Search for the cell housing the specified text and yield its [x, y] center coordinate. 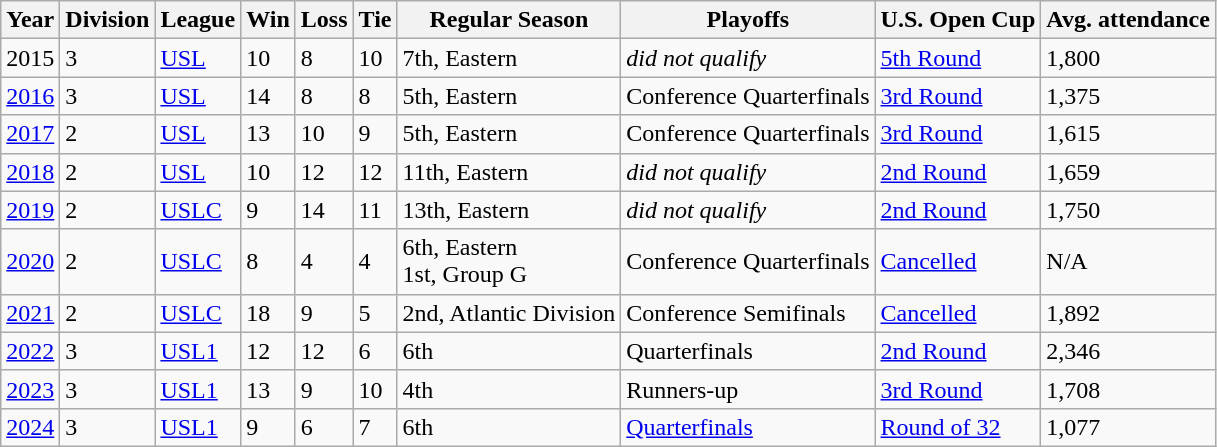
2019 [30, 210]
N/A [1128, 262]
2022 [30, 351]
11 [375, 210]
Runners-up [748, 389]
4th [509, 389]
2nd, Atlantic Division [509, 313]
Loss [324, 20]
U.S. Open Cup [958, 20]
1,375 [1128, 96]
2018 [30, 172]
Tie [375, 20]
Conference Semifinals [748, 313]
5 [375, 313]
Regular Season [509, 20]
Avg. attendance [1128, 20]
2,346 [1128, 351]
2021 [30, 313]
1,892 [1128, 313]
1,800 [1128, 58]
Division [108, 20]
Round of 32 [958, 427]
2016 [30, 96]
1,750 [1128, 210]
1,615 [1128, 134]
1,077 [1128, 427]
Year [30, 20]
11th, Eastern [509, 172]
6th, Eastern1st, Group G [509, 262]
League [198, 20]
2024 [30, 427]
2023 [30, 389]
13th, Eastern [509, 210]
5th Round [958, 58]
7 [375, 427]
2015 [30, 58]
Playoffs [748, 20]
18 [268, 313]
Win [268, 20]
1,708 [1128, 389]
2020 [30, 262]
1,659 [1128, 172]
2017 [30, 134]
7th, Eastern [509, 58]
